Locate the cell with the specified text and output its [x, y] center coordinate. 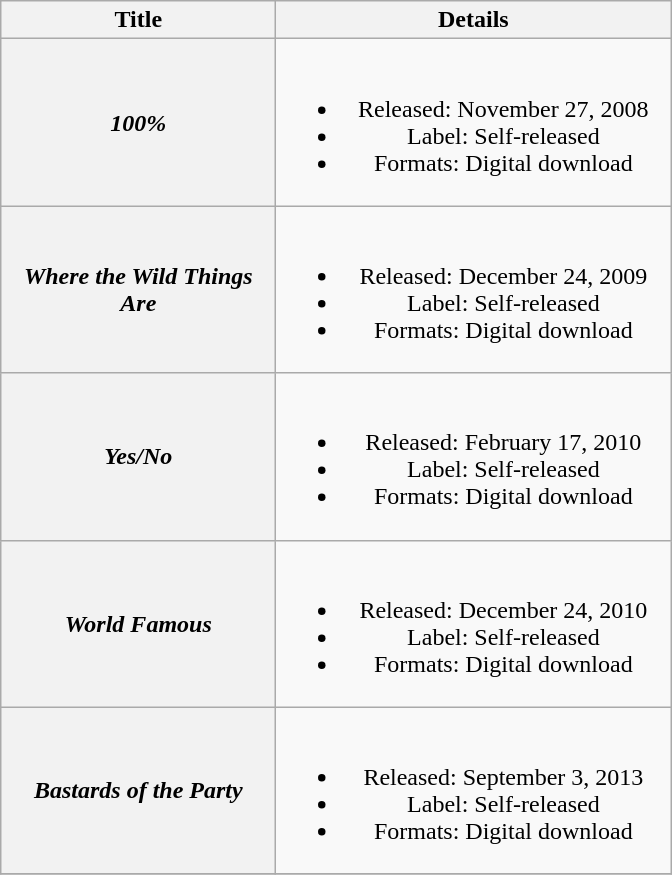
Released: December 24, 2010Label: Self-releasedFormats: Digital download [474, 624]
Title [138, 20]
World Famous [138, 624]
Where the Wild Things Are [138, 290]
Details [474, 20]
100% [138, 122]
Released: February 17, 2010Label: Self-releasedFormats: Digital download [474, 456]
Released: November 27, 2008Label: Self-releasedFormats: Digital download [474, 122]
Yes/No [138, 456]
Bastards of the Party [138, 790]
Released: September 3, 2013Label: Self-releasedFormats: Digital download [474, 790]
Released: December 24, 2009Label: Self-releasedFormats: Digital download [474, 290]
